From the cell containing the given text, extract its center point as [X, Y] coordinate. 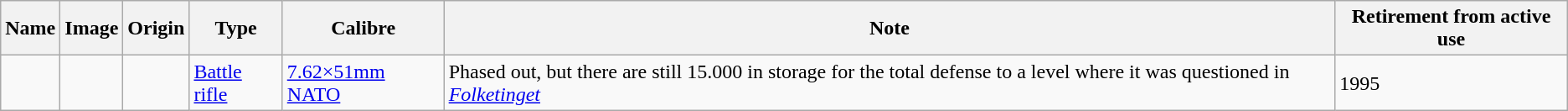
Phased out, but there are still 15.000 in storage for the total defense to a level where it was questioned in Folketinget [890, 82]
Battle rifle [236, 82]
7.62×51mm NATO [364, 82]
1995 [1452, 82]
Note [890, 29]
Calibre [364, 29]
Type [236, 29]
Origin [156, 29]
Image [92, 29]
Name [30, 29]
Retirement from active use [1452, 29]
